Identify which cell holds the provided text, then report its (X, Y) central coordinate. 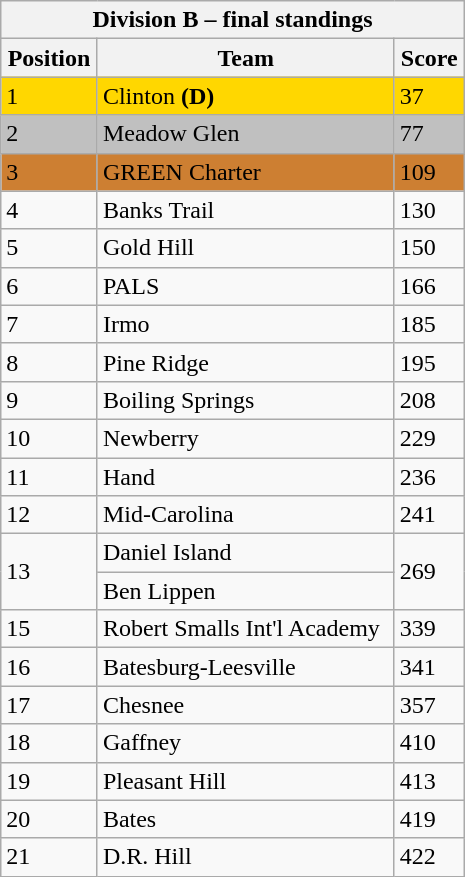
21 (50, 857)
13 (50, 572)
208 (429, 400)
D.R. Hill (246, 857)
Pine Ridge (246, 362)
130 (429, 210)
18 (50, 743)
PALS (246, 286)
GREEN Charter (246, 172)
Position (50, 58)
Hand (246, 477)
Daniel Island (246, 553)
37 (429, 96)
Division B – final standings (233, 20)
236 (429, 477)
341 (429, 667)
109 (429, 172)
Gold Hill (246, 248)
Batesburg-Leesville (246, 667)
15 (50, 629)
10 (50, 438)
Gaffney (246, 743)
19 (50, 781)
17 (50, 705)
Pleasant Hill (246, 781)
9 (50, 400)
16 (50, 667)
7 (50, 324)
Robert Smalls Int'l Academy (246, 629)
8 (50, 362)
Score (429, 58)
229 (429, 438)
6 (50, 286)
3 (50, 172)
419 (429, 819)
166 (429, 286)
410 (429, 743)
Banks Trail (246, 210)
Bates (246, 819)
11 (50, 477)
Mid-Carolina (246, 515)
413 (429, 781)
20 (50, 819)
150 (429, 248)
185 (429, 324)
77 (429, 134)
Newberry (246, 438)
Team (246, 58)
Irmo (246, 324)
Boiling Springs (246, 400)
422 (429, 857)
1 (50, 96)
12 (50, 515)
Clinton (D) (246, 96)
Chesnee (246, 705)
2 (50, 134)
Ben Lippen (246, 591)
339 (429, 629)
4 (50, 210)
195 (429, 362)
5 (50, 248)
357 (429, 705)
Meadow Glen (246, 134)
269 (429, 572)
241 (429, 515)
